Search for the cell housing the specified text and yield its [X, Y] center coordinate. 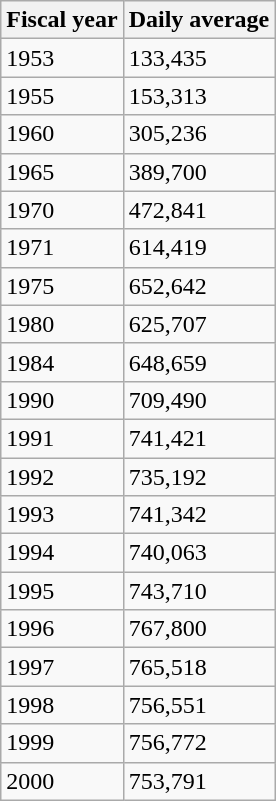
741,421 [199, 438]
625,707 [199, 324]
741,342 [199, 515]
735,192 [199, 477]
305,236 [199, 134]
1984 [62, 362]
1999 [62, 743]
743,710 [199, 591]
648,659 [199, 362]
709,490 [199, 400]
1955 [62, 96]
2000 [62, 781]
1980 [62, 324]
1965 [62, 172]
472,841 [199, 210]
1995 [62, 591]
740,063 [199, 553]
1996 [62, 629]
153,313 [199, 96]
756,551 [199, 705]
1998 [62, 705]
1970 [62, 210]
1991 [62, 438]
1953 [62, 58]
1994 [62, 553]
767,800 [199, 629]
1990 [62, 400]
Daily average [199, 20]
1997 [62, 667]
614,419 [199, 248]
756,772 [199, 743]
765,518 [199, 667]
1975 [62, 286]
1992 [62, 477]
652,642 [199, 286]
133,435 [199, 58]
1971 [62, 248]
389,700 [199, 172]
1960 [62, 134]
1993 [62, 515]
Fiscal year [62, 20]
753,791 [199, 781]
